Search for the cell housing the specified text and yield its (X, Y) center coordinate. 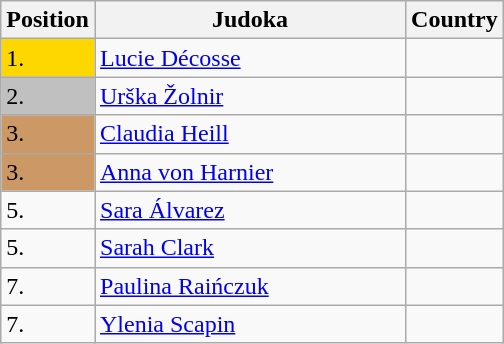
Claudia Heill (250, 134)
Country (455, 20)
Urška Žolnir (250, 96)
Paulina Raińczuk (250, 286)
Lucie Décosse (250, 58)
Sara Álvarez (250, 210)
Judoka (250, 20)
2. (48, 96)
Position (48, 20)
Ylenia Scapin (250, 324)
Anna von Harnier (250, 172)
1. (48, 58)
Sarah Clark (250, 248)
